Search for the cell housing the specified text and yield its (X, Y) center coordinate. 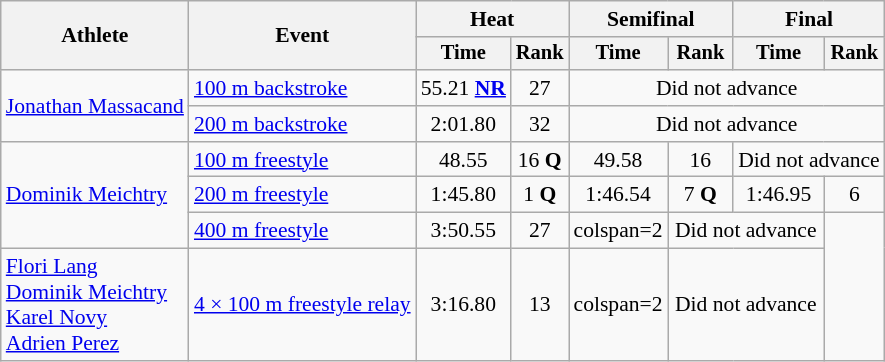
3:16.80 (464, 305)
Jonathan Massacand (95, 106)
Event (302, 36)
48.55 (464, 160)
32 (540, 124)
3:50.55 (464, 231)
200 m backstroke (302, 124)
16 Q (540, 160)
Semifinal (652, 19)
400 m freestyle (302, 231)
Flori LangDominik MeichtryKarel NovyAdrien Perez (95, 305)
200 m freestyle (302, 195)
7 Q (701, 195)
100 m backstroke (302, 88)
Heat (492, 19)
Final (809, 19)
6 (854, 195)
1:46.54 (618, 195)
49.58 (618, 160)
13 (540, 305)
1:46.95 (778, 195)
Athlete (95, 36)
2:01.80 (464, 124)
1:45.80 (464, 195)
100 m freestyle (302, 160)
4 × 100 m freestyle relay (302, 305)
Dominik Meichtry (95, 196)
55.21 NR (464, 88)
16 (701, 160)
1 Q (540, 195)
